Scan for the cell matching the given text and deliver its (x, y) coordinate at center. 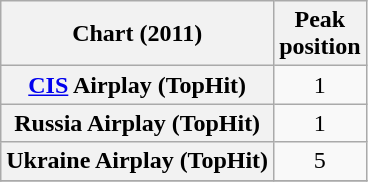
Peakposition (320, 34)
CIS Airplay (TopHit) (138, 85)
Chart (2011) (138, 34)
5 (320, 161)
Russia Airplay (TopHit) (138, 123)
Ukraine Airplay (TopHit) (138, 161)
